Capture the cell that displays the provided text and extract its (x, y) central coordinate. 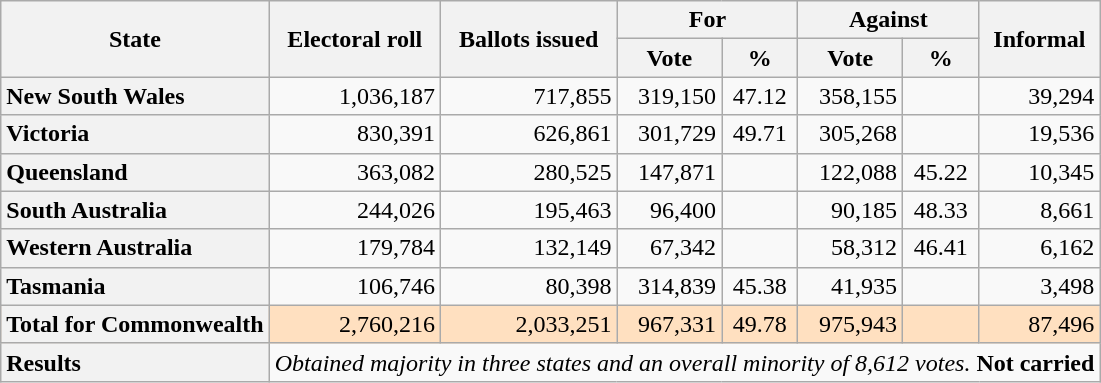
19,536 (1040, 134)
Informal (1040, 39)
80,398 (528, 286)
58,312 (850, 248)
South Australia (135, 210)
For (708, 20)
717,855 (528, 96)
Electoral roll (354, 39)
106,746 (354, 286)
Obtained majority in three states and an overall minority of 8,612 votes. Not carried (684, 362)
10,345 (1040, 172)
830,391 (354, 134)
Against (888, 20)
244,026 (354, 210)
305,268 (850, 134)
49.71 (760, 134)
280,525 (528, 172)
Results (135, 362)
147,871 (670, 172)
319,150 (670, 96)
90,185 (850, 210)
967,331 (670, 324)
6,162 (1040, 248)
Queensland (135, 172)
State (135, 39)
Ballots issued (528, 39)
8,661 (1040, 210)
48.33 (940, 210)
358,155 (850, 96)
New South Wales (135, 96)
2,033,251 (528, 324)
45.22 (940, 172)
179,784 (354, 248)
67,342 (670, 248)
301,729 (670, 134)
195,463 (528, 210)
49.78 (760, 324)
Western Australia (135, 248)
87,496 (1040, 324)
132,149 (528, 248)
47.12 (760, 96)
2,760,216 (354, 324)
122,088 (850, 172)
1,036,187 (354, 96)
96,400 (670, 210)
Victoria (135, 134)
363,082 (354, 172)
626,861 (528, 134)
Tasmania (135, 286)
3,498 (1040, 286)
46.41 (940, 248)
Total for Commonwealth (135, 324)
975,943 (850, 324)
45.38 (760, 286)
41,935 (850, 286)
39,294 (1040, 96)
314,839 (670, 286)
